From the cell containing the given text, extract its center point as (X, Y) coordinate. 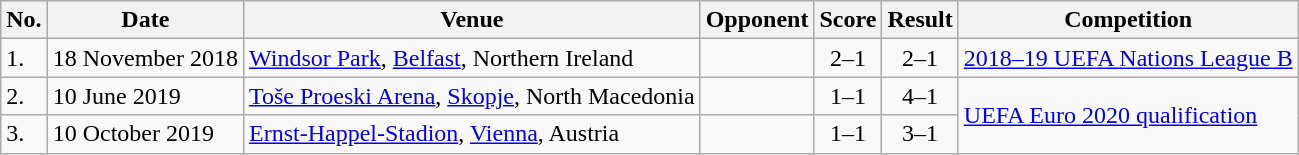
10 June 2019 (145, 96)
3–1 (920, 134)
Toše Proeski Arena, Skopje, North Macedonia (472, 96)
2018–19 UEFA Nations League B (1128, 58)
UEFA Euro 2020 qualification (1128, 115)
Venue (472, 20)
2. (24, 96)
Windsor Park, Belfast, Northern Ireland (472, 58)
Opponent (757, 20)
4–1 (920, 96)
No. (24, 20)
Date (145, 20)
3. (24, 134)
1. (24, 58)
18 November 2018 (145, 58)
Result (920, 20)
10 October 2019 (145, 134)
Score (848, 20)
Ernst-Happel-Stadion, Vienna, Austria (472, 134)
Competition (1128, 20)
